Extract the [x, y] coordinate from the center of the cell holding the provided text.  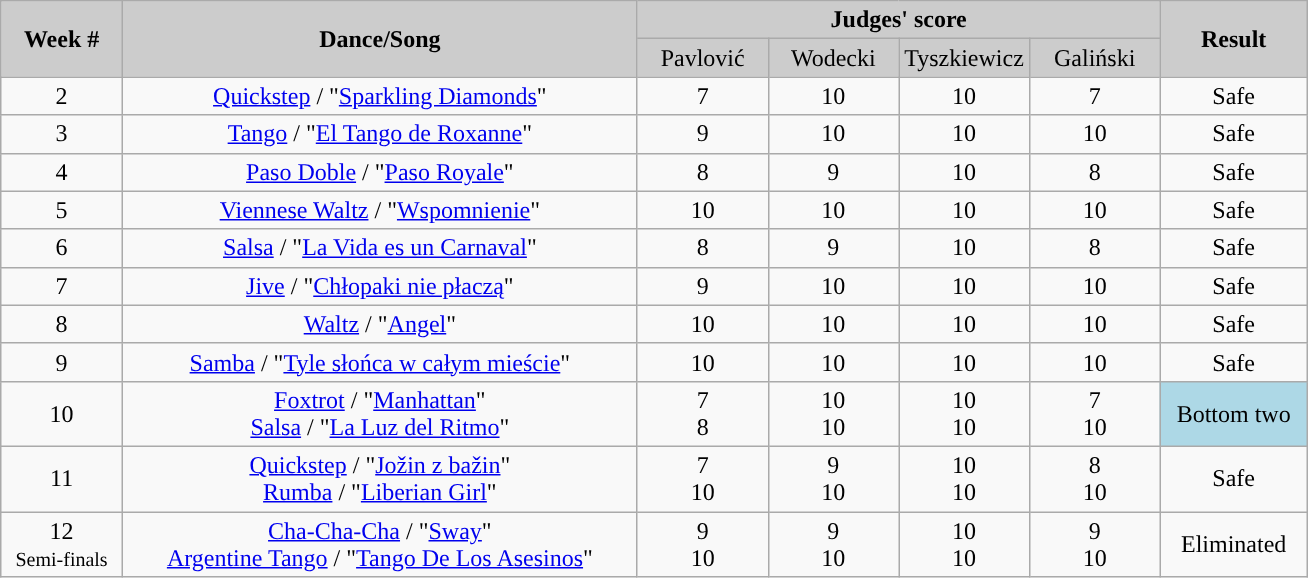
Tango / "El Tango de Roxanne" [380, 134]
Wodecki [834, 58]
Eliminated [1234, 544]
Galiński [1094, 58]
Jive / "Chłopaki nie płaczą" [380, 286]
78 [702, 414]
Salsa / "La Vida es un Carnaval" [380, 248]
Quickstep / "Sparkling Diamonds" [380, 96]
11 [62, 478]
Week # [62, 39]
2 [62, 96]
Tyszkiewicz [964, 58]
Viennese Waltz / "Wspomnienie" [380, 210]
Dance/Song [380, 39]
5 [62, 210]
Quickstep / "Jožin z bažin"Rumba / "Liberian Girl" [380, 478]
6 [62, 248]
Foxtrot / "Manhattan"Salsa / "La Luz del Ritmo" [380, 414]
810 [1094, 478]
12Semi-finals [62, 544]
Waltz / "Angel" [380, 324]
Paso Doble / "Paso Royale" [380, 172]
Cha-Cha-Cha / "Sway"Argentine Tango / "Tango De Los Asesinos" [380, 544]
Samba / "Tyle słońca w całym mieście" [380, 362]
4 [62, 172]
Result [1234, 39]
Judges' score [898, 20]
Bottom two [1234, 414]
Pavlović [702, 58]
3 [62, 134]
